Detect which cell encompasses the target text, then output its [x, y] center coordinate. 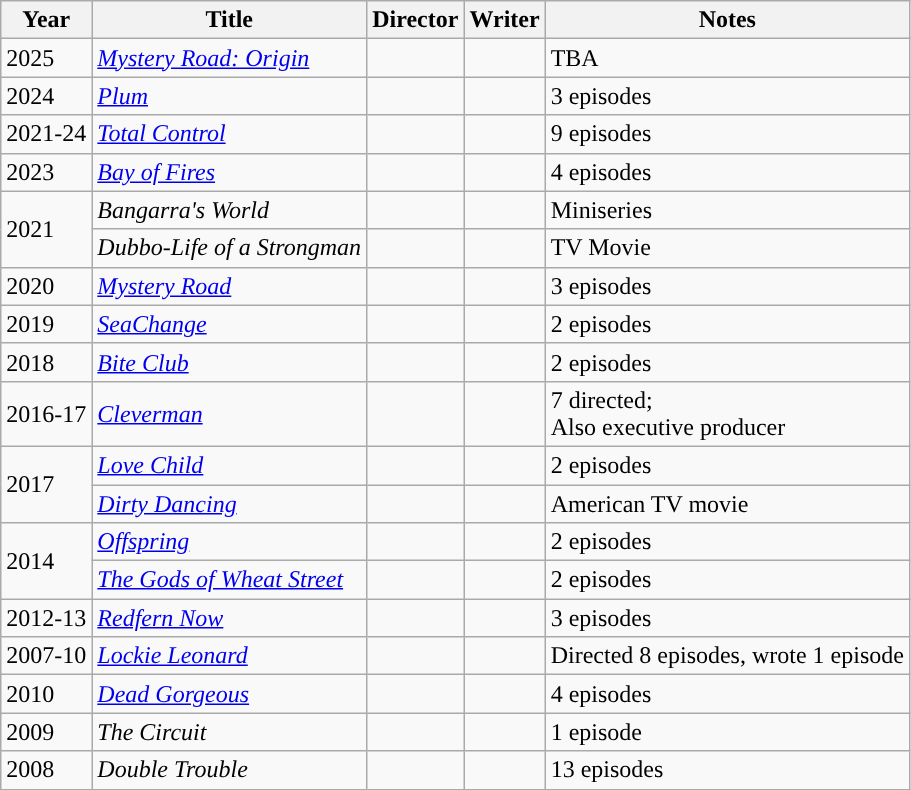
TBA [727, 58]
The Gods of Wheat Street [230, 580]
2008 [46, 770]
American TV movie [727, 503]
2007-10 [46, 656]
Notes [727, 20]
2016-17 [46, 414]
2017 [46, 484]
Love Child [230, 465]
Bay of Fires [230, 172]
Redfern Now [230, 618]
2010 [46, 694]
Director [416, 20]
Title [230, 20]
Dirty Dancing [230, 503]
Dead Gorgeous [230, 694]
7 directed;Also executive producer [727, 414]
Cleverman [230, 414]
TV Movie [727, 248]
Dubbo-Life of a Strongman [230, 248]
13 episodes [727, 770]
Total Control [230, 134]
2018 [46, 362]
2024 [46, 96]
2021-24 [46, 134]
SeaChange [230, 324]
9 episodes [727, 134]
2014 [46, 561]
Double Trouble [230, 770]
Lockie Leonard [230, 656]
2009 [46, 732]
Bangarra's World [230, 210]
Miniseries [727, 210]
2023 [46, 172]
2025 [46, 58]
Mystery Road [230, 286]
1 episode [727, 732]
Year [46, 20]
2012-13 [46, 618]
2021 [46, 229]
The Circuit [230, 732]
Plum [230, 96]
2020 [46, 286]
Offspring [230, 542]
Bite Club [230, 362]
Directed 8 episodes, wrote 1 episode [727, 656]
Mystery Road: Origin [230, 58]
Writer [504, 20]
2019 [46, 324]
